Detect which cell encompasses the target text, then output its [x, y] center coordinate. 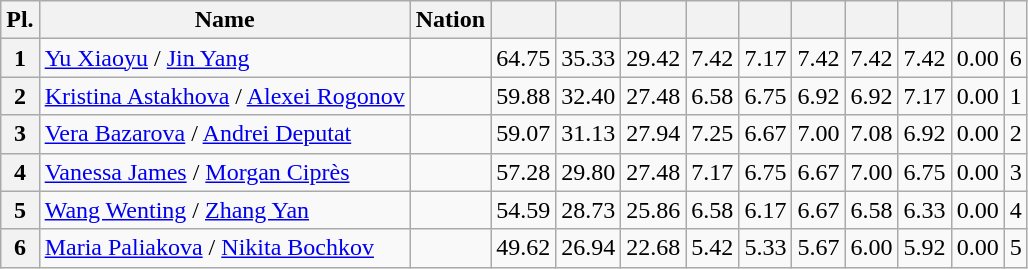
54.59 [524, 210]
Nation [450, 20]
Vanessa James / Morgan Ciprès [224, 172]
7.08 [872, 134]
59.88 [524, 96]
29.42 [654, 58]
59.07 [524, 134]
6.00 [872, 248]
5.67 [818, 248]
29.80 [588, 172]
31.13 [588, 134]
5.42 [712, 248]
Wang Wenting / Zhang Yan [224, 210]
Vera Bazarova / Andrei Deputat [224, 134]
64.75 [524, 58]
26.94 [588, 248]
7.25 [712, 134]
6.33 [924, 210]
5.33 [766, 248]
28.73 [588, 210]
Name [224, 20]
22.68 [654, 248]
Maria Paliakova / Nikita Bochkov [224, 248]
5.92 [924, 248]
Yu Xiaoyu / Jin Yang [224, 58]
35.33 [588, 58]
25.86 [654, 210]
Kristina Astakhova / Alexei Rogonov [224, 96]
32.40 [588, 96]
27.94 [654, 134]
57.28 [524, 172]
6.17 [766, 210]
49.62 [524, 248]
Pl. [20, 20]
